Return the (x, y) coordinate for the center point of the cell that contains the specified text.  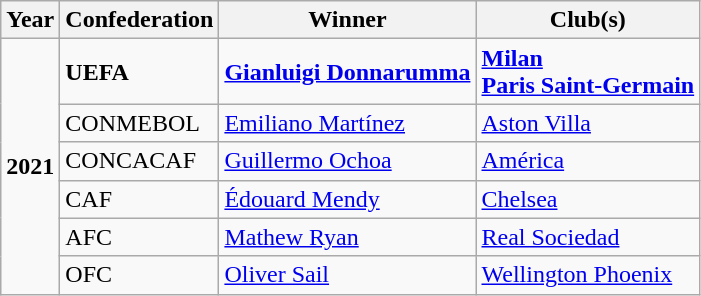
Real Sociedad (588, 237)
Winner (348, 20)
AFC (140, 237)
Guillermo Ochoa (348, 161)
Mathew Ryan (348, 237)
OFC (140, 275)
CONCACAF (140, 161)
Wellington Phoenix (588, 275)
UEFA (140, 72)
Chelsea (588, 199)
Club(s) (588, 20)
Milan Paris Saint-Germain (588, 72)
Édouard Mendy (348, 199)
2021 (30, 166)
CAF (140, 199)
Gianluigi Donnarumma (348, 72)
América (588, 161)
CONMEBOL (140, 123)
Emiliano Martínez (348, 123)
Aston Villa (588, 123)
Confederation (140, 20)
Year (30, 20)
Oliver Sail (348, 275)
